Detect which cell encompasses the target text, then output its (x, y) center coordinate. 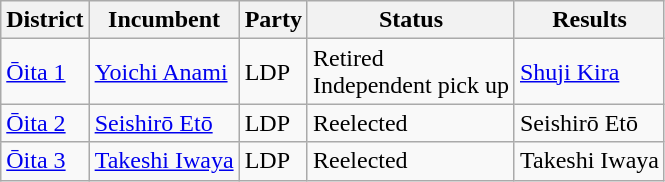
Status (410, 20)
Ōita 1 (45, 72)
Shuji Kira (589, 72)
Ōita 3 (45, 161)
Yoichi Anami (164, 72)
Party (273, 20)
Ōita 2 (45, 123)
Results (589, 20)
RetiredIndependent pick up (410, 72)
District (45, 20)
Incumbent (164, 20)
